Capture the cell that displays the provided text and extract its (X, Y) central coordinate. 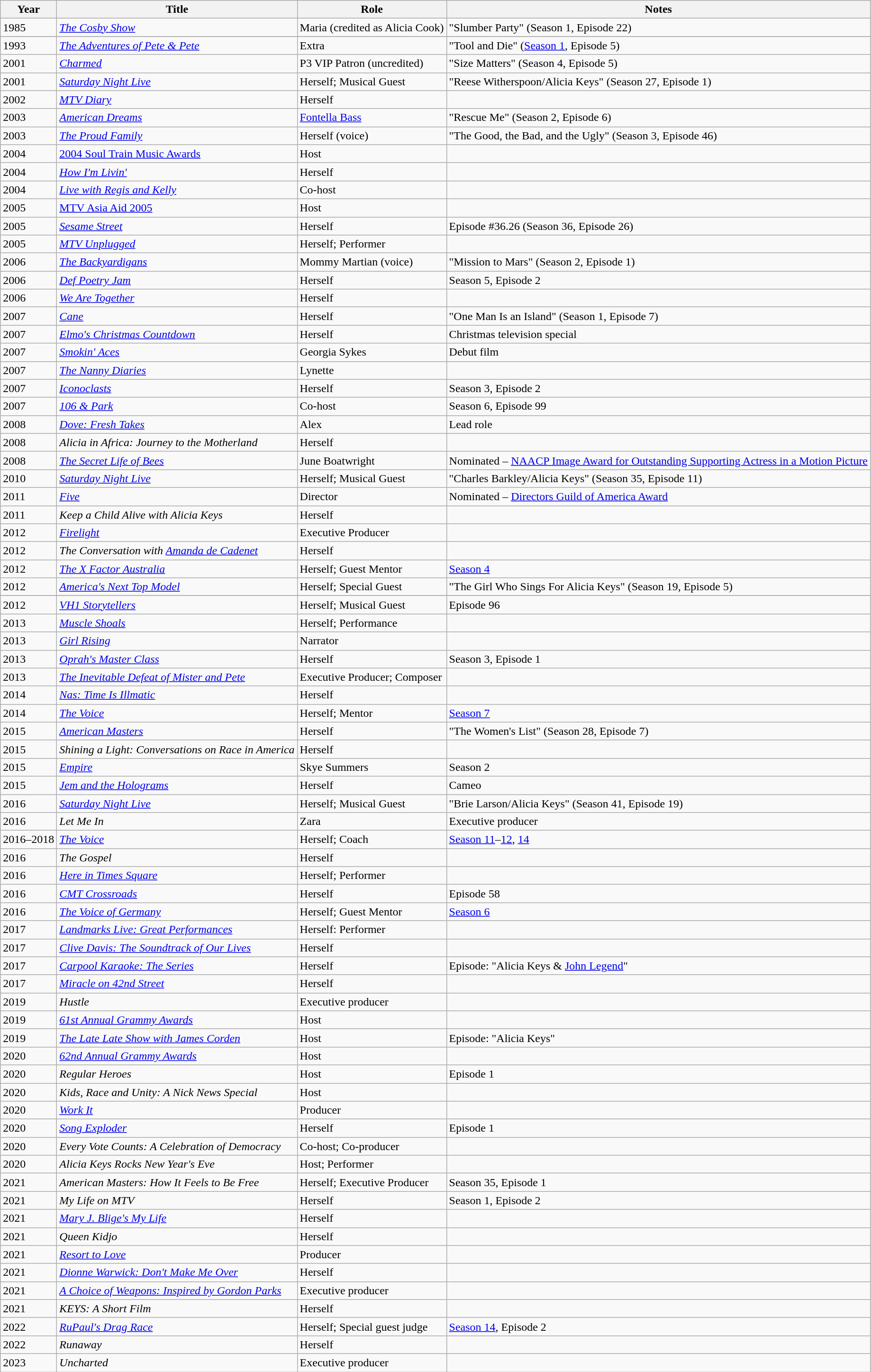
Girl Rising (177, 641)
Title (177, 9)
"Reese Witherspoon/Alicia Keys" (Season 27, Episode 1) (659, 82)
Let Me In (177, 822)
Executive Producer (372, 533)
2023 (28, 1363)
MTV Asia Aid 2005 (177, 208)
2010 (28, 478)
Season 14, Episode 2 (659, 1326)
MTV Unplugged (177, 244)
Skye Summers (372, 767)
Oprah's Master Class (177, 659)
Five (177, 496)
Sesame Street (177, 226)
Dove: Fresh Takes (177, 424)
Season 6, Episode 99 (659, 406)
Carpool Karaoke: The Series (177, 966)
Nominated – Directors Guild of America Award (659, 496)
The Gospel (177, 858)
Cane (177, 316)
Episode #36.26 (Season 36, Episode 26) (659, 226)
2016–2018 (28, 840)
Hustle (177, 1002)
The Inevitable Defeat of Mister and Pete (177, 677)
Alicia in Africa: Journey to the Motherland (177, 442)
The Cosby Show (177, 27)
Episode 58 (659, 894)
Role (372, 9)
Mary J. Blige's My Life (177, 1218)
Resort to Love (177, 1254)
Year (28, 9)
Miracle on 42nd Street (177, 984)
Muscle Shoals (177, 623)
Season 2 (659, 767)
Season 3, Episode 1 (659, 659)
KEYS: A Short Film (177, 1308)
Executive Producer; Composer (372, 677)
Work It (177, 1110)
"The Girl Who Sings For Alicia Keys" (Season 19, Episode 5) (659, 587)
American Masters: How It Feels to Be Free (177, 1182)
Herself; Special Guest (372, 587)
My Life on MTV (177, 1200)
Season 6 (659, 912)
Queen Kidjo (177, 1236)
June Boatwright (372, 460)
Season 5, Episode 2 (659, 280)
Kids, Race and Unity: A Nick News Special (177, 1092)
"One Man Is an Island" (Season 1, Episode 7) (659, 316)
Cameo (659, 785)
Jem and the Holograms (177, 785)
Season 35, Episode 1 (659, 1182)
"Charles Barkley/Alicia Keys" (Season 35, Episode 11) (659, 478)
Notes (659, 9)
The Proud Family (177, 136)
Herself: Performer (372, 930)
Co-host; Co-producer (372, 1146)
Herself; Executive Producer (372, 1182)
"Brie Larson/Alicia Keys" (Season 41, Episode 19) (659, 804)
Firelight (177, 533)
Runaway (177, 1345)
Fontella Bass (372, 118)
61st Annual Grammy Awards (177, 1020)
Herself; Coach (372, 840)
America's Next Top Model (177, 587)
Extra (372, 46)
Iconoclasts (177, 388)
2004 Soul Train Music Awards (177, 154)
Herself; Performance (372, 623)
"Tool and Die" (Season 1, Episode 5) (659, 46)
Herself; Mentor (372, 713)
Episode: "Alicia Keys & John Legend" (659, 966)
We Are Together (177, 298)
"The Women's List" (Season 28, Episode 7) (659, 731)
Keep a Child Alive with Alicia Keys (177, 514)
Smokin' Aces (177, 352)
Uncharted (177, 1363)
CMT Crossroads (177, 894)
Host; Performer (372, 1164)
Christmas television special (659, 334)
Clive Davis: The Soundtrack of Our Lives (177, 948)
Song Exploder (177, 1128)
1993 (28, 46)
"Size Matters" (Season 4, Episode 5) (659, 64)
"Mission to Mars" (Season 2, Episode 1) (659, 262)
Zara (372, 822)
Nominated – NAACP Image Award for Outstanding Supporting Actress in a Motion Picture (659, 460)
Episode 96 (659, 605)
Regular Heroes (177, 1074)
Director (372, 496)
Herself (voice) (372, 136)
The X Factor Australia (177, 569)
Dionne Warwick: Don't Make Me Over (177, 1272)
Alex (372, 424)
Def Poetry Jam (177, 280)
62nd Annual Grammy Awards (177, 1056)
MTV Diary (177, 100)
Elmo's Christmas Countdown (177, 334)
"Rescue Me" (Season 2, Episode 6) (659, 118)
"The Good, the Bad, and the Ugly" (Season 3, Episode 46) (659, 136)
The Late Late Show with James Corden (177, 1038)
Mommy Martian (voice) (372, 262)
A Choice of Weapons: Inspired by Gordon Parks (177, 1290)
Narrator (372, 641)
Charmed (177, 64)
Maria (credited as Alicia Cook) (372, 27)
The Adventures of Pete & Pete (177, 46)
Season 7 (659, 713)
Lynette (372, 370)
Season 11–12, 14 (659, 840)
Debut film (659, 352)
Landmarks Live: Great Performances (177, 930)
"Slumber Party" (Season 1, Episode 22) (659, 27)
Season 3, Episode 2 (659, 388)
106 & Park (177, 406)
Empire (177, 767)
Herself; Special guest judge (372, 1326)
The Voice of Germany (177, 912)
Nas: Time Is Illmatic (177, 695)
American Masters (177, 731)
Episode: "Alicia Keys" (659, 1038)
How I'm Livin' (177, 172)
2002 (28, 100)
RuPaul's Drag Race (177, 1326)
Season 4 (659, 569)
The Secret Life of Bees (177, 460)
P3 VIP Patron (uncredited) (372, 64)
VH1 Storytellers (177, 605)
Here in Times Square (177, 876)
The Backyardigans (177, 262)
Lead role (659, 424)
Georgia Sykes (372, 352)
Live with Regis and Kelly (177, 190)
Season 1, Episode 2 (659, 1200)
Shining a Light: Conversations on Race in America (177, 749)
Alicia Keys Rocks New Year's Eve (177, 1164)
Every Vote Counts: A Celebration of Democracy (177, 1146)
1985 (28, 27)
The Conversation with Amanda de Cadenet (177, 551)
The Nanny Diaries (177, 370)
American Dreams (177, 118)
